Find where the given text appears and provide that cell's center as (X, Y) coordinate. 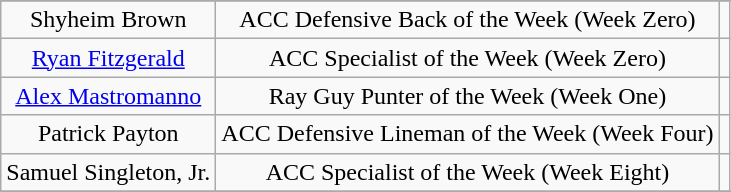
ACC Specialist of the Week (Week Zero) (468, 58)
Shyheim Brown (108, 20)
Ray Guy Punter of the Week (Week One) (468, 96)
ACC Specialist of the Week (Week Eight) (468, 172)
Samuel Singleton, Jr. (108, 172)
ACC Defensive Lineman of the Week (Week Four) (468, 134)
Alex Mastromanno (108, 96)
Patrick Payton (108, 134)
ACC Defensive Back of the Week (Week Zero) (468, 20)
Ryan Fitzgerald (108, 58)
